From the cell containing the given text, extract its center point as [X, Y] coordinate. 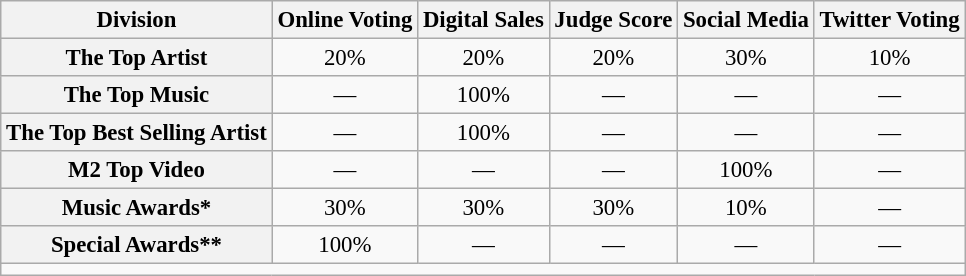
The Top Artist [136, 58]
Twitter Voting [890, 20]
Division [136, 20]
Music Awards* [136, 208]
M2 Top Video [136, 170]
Digital Sales [484, 20]
Judge Score [614, 20]
Special Awards** [136, 245]
Online Voting [344, 20]
The Top Best Selling Artist [136, 133]
The Top Music [136, 95]
Social Media [746, 20]
